Detect which cell encompasses the target text, then output its (X, Y) center coordinate. 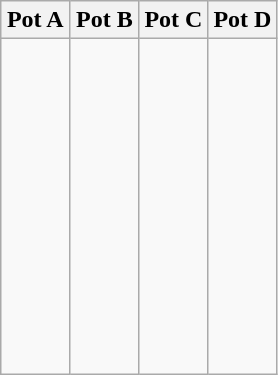
Pot B (104, 20)
Pot A (36, 20)
Pot C (174, 20)
Pot D (242, 20)
